Determine the (X, Y) coordinate at the center of the cell enclosing the given text.  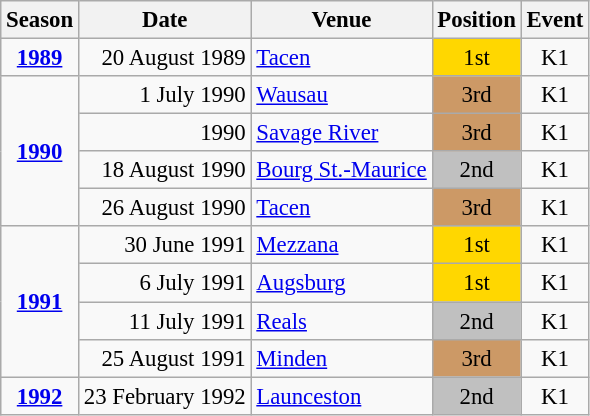
23 February 1992 (164, 396)
25 August 1991 (164, 358)
Launceston (342, 396)
1989 (40, 58)
1992 (40, 396)
26 August 1990 (164, 208)
18 August 1990 (164, 170)
Venue (342, 20)
30 June 1991 (164, 245)
20 August 1989 (164, 58)
1 July 1990 (164, 95)
Wausau (342, 95)
Reals (342, 321)
6 July 1991 (164, 283)
Augsburg (342, 283)
1991 (40, 301)
Bourg St.-Maurice (342, 170)
Mezzana (342, 245)
11 July 1991 (164, 321)
Minden (342, 358)
Date (164, 20)
Season (40, 20)
Position (476, 20)
Savage River (342, 133)
Event (555, 20)
